Determine the (X, Y) coordinate at the center of the cell enclosing the given text.  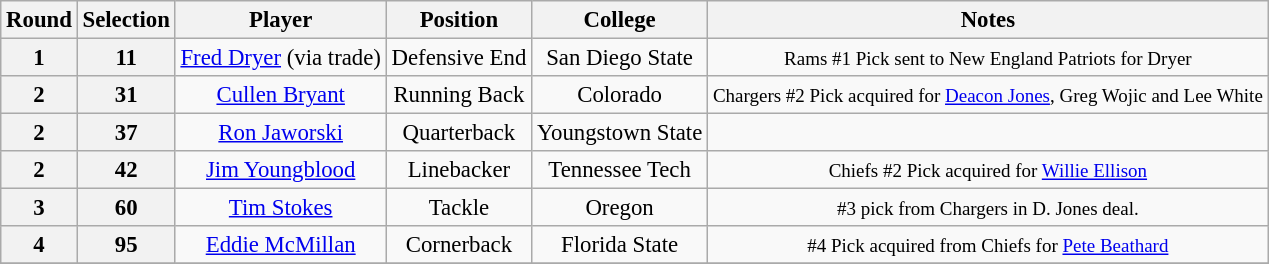
Tennessee Tech (620, 170)
College (620, 20)
4 (39, 245)
#4 Pick acquired from Chiefs for Pete Beathard (988, 245)
11 (126, 58)
60 (126, 208)
Fred Dryer (via trade) (280, 58)
Linebacker (458, 170)
Oregon (620, 208)
Round (39, 20)
3 (39, 208)
Cornerback (458, 245)
Chiefs #2 Pick acquired for Willie Ellison (988, 170)
Colorado (620, 95)
Player (280, 20)
Running Back (458, 95)
Selection (126, 20)
95 (126, 245)
Eddie McMillan (280, 245)
37 (126, 133)
42 (126, 170)
Notes (988, 20)
Florida State (620, 245)
Ron Jaworski (280, 133)
Defensive End (458, 58)
Jim Youngblood (280, 170)
Youngstown State (620, 133)
Tackle (458, 208)
#3 pick from Chargers in D. Jones deal. (988, 208)
Cullen Bryant (280, 95)
Position (458, 20)
Tim Stokes (280, 208)
1 (39, 58)
Rams #1 Pick sent to New England Patriots for Dryer (988, 58)
31 (126, 95)
Chargers #2 Pick acquired for Deacon Jones, Greg Wojic and Lee White (988, 95)
Quarterback (458, 133)
San Diego State (620, 58)
